Provide the (X, Y) coordinate of the cell's center where the given text is located.  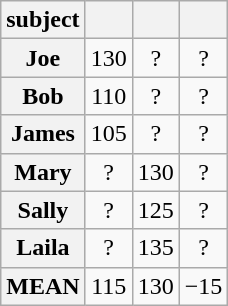
Laila (43, 248)
115 (108, 286)
125 (156, 210)
James (43, 134)
Sally (43, 210)
135 (156, 248)
Bob (43, 96)
−15 (204, 286)
subject (43, 20)
Joe (43, 58)
Mary (43, 172)
MEAN (43, 286)
110 (108, 96)
105 (108, 134)
